For the text-containing cell, return its midpoint in [x, y] coordinate format. 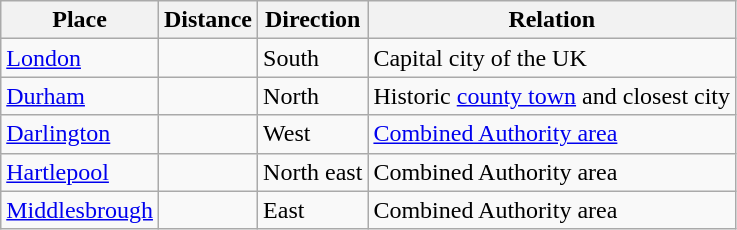
Hartlepool [80, 172]
North [313, 96]
Middlesbrough [80, 210]
West [313, 134]
North east [313, 172]
London [80, 58]
Relation [552, 20]
Darlington [80, 134]
Distance [208, 20]
Capital city of the UK [552, 58]
Direction [313, 20]
Durham [80, 96]
Historic county town and closest city [552, 96]
South [313, 58]
Place [80, 20]
East [313, 210]
